Identify which cell holds the provided text, then report its (X, Y) central coordinate. 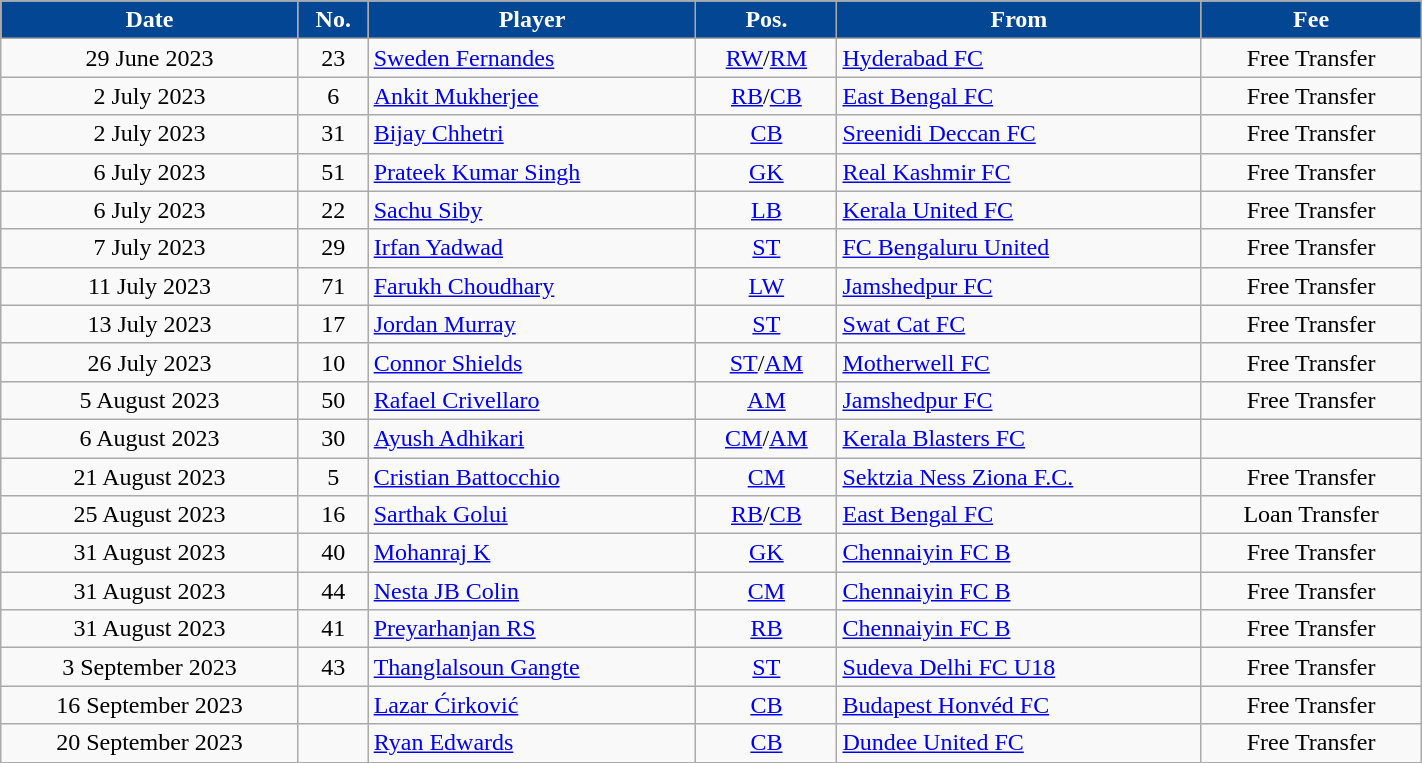
10 (333, 362)
21 August 2023 (150, 477)
Motherwell FC (1019, 362)
Preyarhanjan RS (532, 629)
Hyderabad FC (1019, 58)
26 July 2023 (150, 362)
30 (333, 438)
RB (766, 629)
50 (333, 400)
FC Bengaluru United (1019, 248)
Kerala United FC (1019, 210)
16 September 2023 (150, 705)
29 (333, 248)
Sweden Fernandes (532, 58)
7 July 2023 (150, 248)
6 August 2023 (150, 438)
Fee (1311, 20)
3 September 2023 (150, 667)
CM/AM (766, 438)
LB (766, 210)
11 July 2023 (150, 286)
16 (333, 515)
LW (766, 286)
25 August 2023 (150, 515)
Prateek Kumar Singh (532, 172)
Lazar Ćirković (532, 705)
5 August 2023 (150, 400)
Ryan Edwards (532, 743)
22 (333, 210)
Loan Transfer (1311, 515)
No. (333, 20)
23 (333, 58)
29 June 2023 (150, 58)
51 (333, 172)
AM (766, 400)
Sachu Siby (532, 210)
From (1019, 20)
Farukh Choudhary (532, 286)
41 (333, 629)
Irfan Yadwad (532, 248)
13 July 2023 (150, 324)
44 (333, 591)
Rafael Crivellaro (532, 400)
Sudeva Delhi FC U18 (1019, 667)
20 September 2023 (150, 743)
Kerala Blasters FC (1019, 438)
5 (333, 477)
Nesta JB Colin (532, 591)
ST/AM (766, 362)
Ayush Adhikari (532, 438)
71 (333, 286)
Bijay Chhetri (532, 134)
Sreenidi Deccan FC (1019, 134)
Player (532, 20)
6 (333, 96)
Mohanraj K (532, 553)
17 (333, 324)
Ankit Mukherjee (532, 96)
Jordan Murray (532, 324)
Real Kashmir FC (1019, 172)
Sektzia Ness Ziona F.C. (1019, 477)
Pos. (766, 20)
Swat Cat FC (1019, 324)
31 (333, 134)
40 (333, 553)
Dundee United FC (1019, 743)
Date (150, 20)
Cristian Battocchio (532, 477)
Thanglalsoun Gangte (532, 667)
Budapest Honvéd FC (1019, 705)
RW/RM (766, 58)
Connor Shields (532, 362)
43 (333, 667)
Sarthak Golui (532, 515)
